Identify which cell holds the provided text, then report its [X, Y] central coordinate. 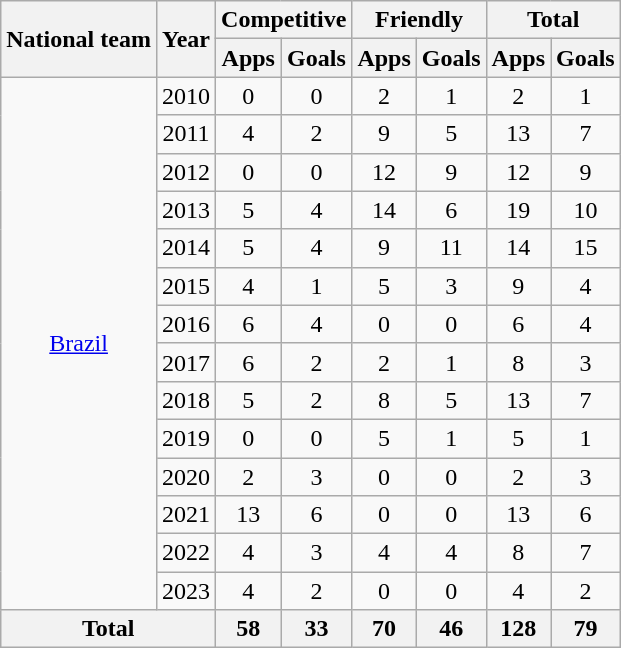
2021 [186, 515]
2016 [186, 324]
2022 [186, 553]
2014 [186, 248]
2017 [186, 362]
Friendly [419, 20]
15 [585, 248]
2013 [186, 210]
Competitive [284, 20]
128 [518, 629]
2019 [186, 438]
2020 [186, 477]
11 [451, 248]
2023 [186, 591]
79 [585, 629]
58 [248, 629]
33 [316, 629]
2010 [186, 96]
Brazil [79, 344]
70 [384, 629]
2012 [186, 172]
19 [518, 210]
2011 [186, 134]
2015 [186, 286]
National team [79, 39]
Year [186, 39]
10 [585, 210]
46 [451, 629]
2018 [186, 400]
